For the text-containing cell, return its midpoint in (X, Y) coordinate format. 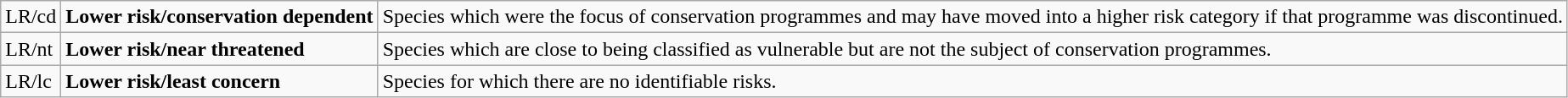
LR/nt (31, 49)
Species which were the focus of conservation programmes and may have moved into a higher risk category if that programme was discontinued. (973, 17)
LR/cd (31, 17)
Species which are close to being classified as vulnerable but are not the subject of conservation programmes. (973, 49)
Species for which there are no identifiable risks. (973, 81)
Lower risk/near threatened (219, 49)
Lower risk/conservation dependent (219, 17)
Lower risk/least concern (219, 81)
LR/lc (31, 81)
